Identify which cell holds the provided text, then report its [x, y] central coordinate. 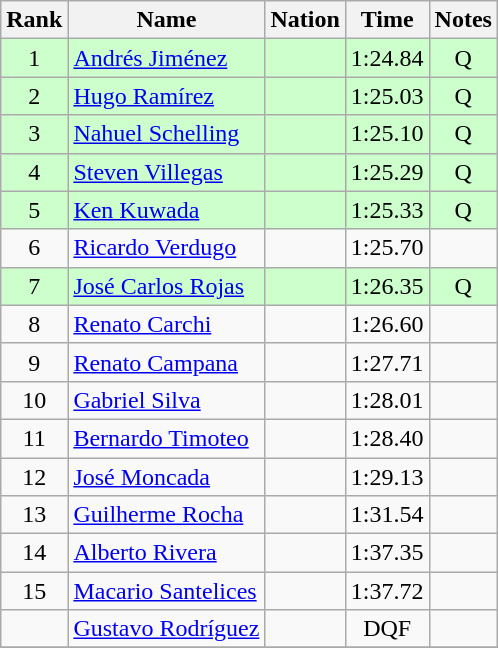
1:31.54 [387, 515]
7 [34, 286]
José Carlos Rojas [166, 286]
Name [166, 20]
José Moncada [166, 477]
1:26.60 [387, 324]
Guilherme Rocha [166, 515]
15 [34, 591]
DQF [387, 629]
13 [34, 515]
Macario Santelices [166, 591]
5 [34, 210]
1:24.84 [387, 58]
1:25.03 [387, 96]
1:28.01 [387, 400]
Ken Kuwada [166, 210]
Hugo Ramírez [166, 96]
2 [34, 96]
1:37.35 [387, 553]
Renato Carchi [166, 324]
1 [34, 58]
10 [34, 400]
14 [34, 553]
3 [34, 134]
8 [34, 324]
9 [34, 362]
Nahuel Schelling [166, 134]
Gabriel Silva [166, 400]
1:28.40 [387, 438]
Bernardo Timoteo [166, 438]
1:27.71 [387, 362]
Gustavo Rodríguez [166, 629]
11 [34, 438]
12 [34, 477]
Alberto Rivera [166, 553]
Ricardo Verdugo [166, 248]
Andrés Jiménez [166, 58]
Nation [305, 20]
1:37.72 [387, 591]
Time [387, 20]
4 [34, 172]
1:29.13 [387, 477]
Rank [34, 20]
1:25.10 [387, 134]
Renato Campana [166, 362]
Steven Villegas [166, 172]
1:25.29 [387, 172]
6 [34, 248]
1:26.35 [387, 286]
Notes [463, 20]
1:25.70 [387, 248]
1:25.33 [387, 210]
